Determine the [X, Y] coordinate at the center of the cell enclosing the given text.  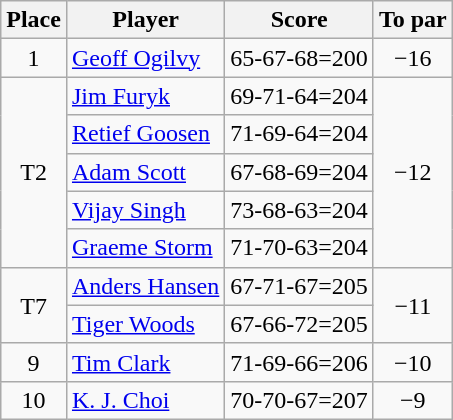
T7 [34, 305]
Jim Furyk [145, 96]
Tim Clark [145, 362]
71-69-66=206 [300, 362]
−11 [412, 305]
Retief Goosen [145, 134]
Place [34, 20]
71-70-63=204 [300, 248]
71-69-64=204 [300, 134]
67-68-69=204 [300, 172]
T2 [34, 172]
Player [145, 20]
Score [300, 20]
10 [34, 400]
−10 [412, 362]
Vijay Singh [145, 210]
65-67-68=200 [300, 58]
Geoff Ogilvy [145, 58]
67-66-72=205 [300, 324]
70-70-67=207 [300, 400]
−9 [412, 400]
73-68-63=204 [300, 210]
Anders Hansen [145, 286]
9 [34, 362]
K. J. Choi [145, 400]
1 [34, 58]
Graeme Storm [145, 248]
67-71-67=205 [300, 286]
−16 [412, 58]
Tiger Woods [145, 324]
To par [412, 20]
Adam Scott [145, 172]
69-71-64=204 [300, 96]
−12 [412, 172]
